Scan for the cell matching the given text and deliver its (X, Y) coordinate at center. 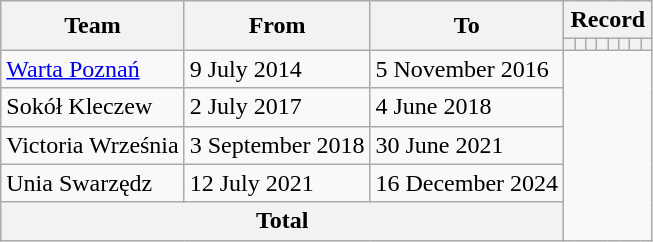
5 November 2016 (467, 69)
Sokół Kleczew (92, 107)
4 June 2018 (467, 107)
2 July 2017 (277, 107)
3 September 2018 (277, 145)
Unia Swarzędz (92, 183)
Team (92, 26)
12 July 2021 (277, 183)
16 December 2024 (467, 183)
Victoria Września (92, 145)
Record (608, 20)
Warta Poznań (92, 69)
To (467, 26)
30 June 2021 (467, 145)
9 July 2014 (277, 69)
Total (282, 221)
From (277, 26)
